Pinpoint the cell where the given text exists, returning its (x, y) midpoint coordinate. 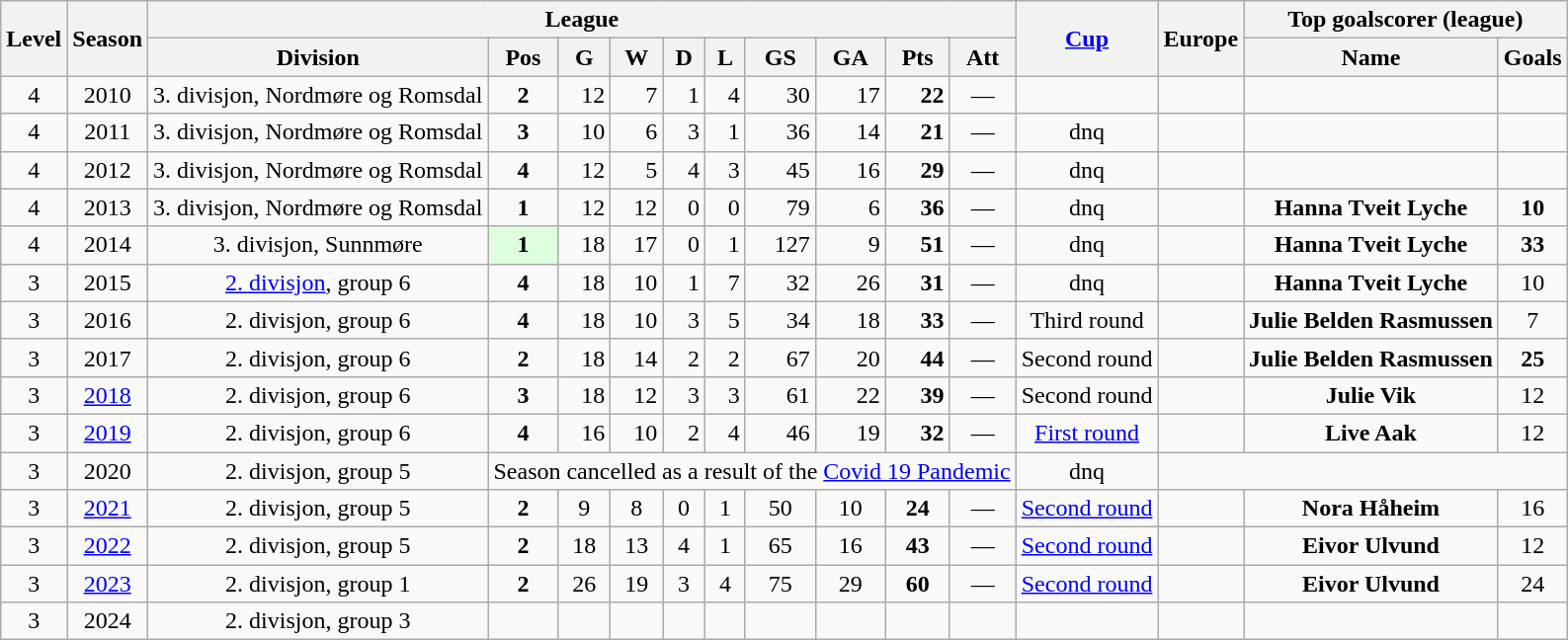
127 (781, 245)
First round (1087, 433)
13 (636, 546)
43 (917, 546)
Europe (1201, 39)
2023 (108, 584)
2012 (108, 170)
Pos (524, 57)
51 (917, 245)
34 (781, 320)
Level (34, 39)
Division (318, 57)
60 (917, 584)
L (725, 57)
2. divisjon, group 1 (318, 584)
65 (781, 546)
2011 (108, 132)
2018 (108, 395)
67 (781, 358)
GA (850, 57)
3. divisjon, Sunnmøre (318, 245)
Season (108, 39)
46 (781, 433)
GS (781, 57)
39 (917, 395)
D (684, 57)
25 (1532, 358)
2024 (108, 621)
2017 (108, 358)
2022 (108, 546)
2020 (108, 471)
2010 (108, 95)
2019 (108, 433)
20 (850, 358)
W (636, 57)
Julie Vik (1371, 395)
G (585, 57)
Cup (1087, 39)
75 (781, 584)
30 (781, 95)
Att (982, 57)
Goals (1532, 57)
45 (781, 170)
31 (917, 282)
2021 (108, 509)
8 (636, 509)
Live Aak (1371, 433)
2013 (108, 207)
Season cancelled as a result of the Covid 19 Pandemic (752, 471)
50 (781, 509)
Pts (917, 57)
League (583, 20)
21 (917, 132)
2. divisjon, group 3 (318, 621)
79 (781, 207)
Top goalscorer (league) (1406, 20)
Third round (1087, 320)
44 (917, 358)
2014 (108, 245)
2015 (108, 282)
Name (1371, 57)
61 (781, 395)
Nora Håheim (1371, 509)
2016 (108, 320)
